Capture the cell that displays the provided text and extract its [X, Y] central coordinate. 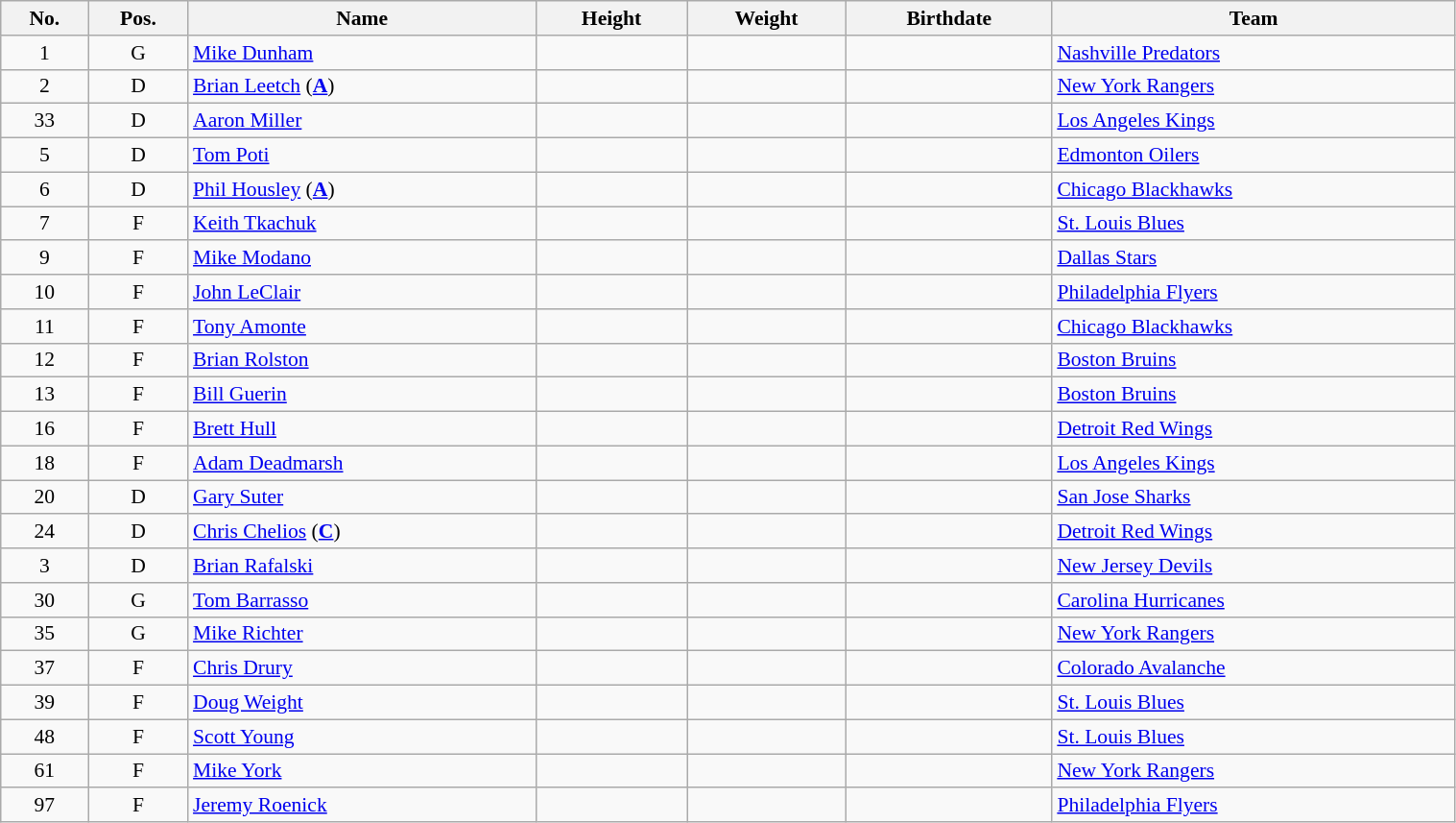
Colorado Avalanche [1253, 668]
Brett Hull [362, 429]
Gary Suter [362, 497]
Mike York [362, 771]
Carolina Hurricanes [1253, 600]
New Jersey Devils [1253, 566]
Doug Weight [362, 703]
1 [44, 53]
Team [1253, 18]
48 [44, 737]
Chris Drury [362, 668]
Chris Chelios (C) [362, 532]
3 [44, 566]
Weight [766, 18]
Bill Guerin [362, 395]
18 [44, 463]
33 [44, 121]
San Jose Sharks [1253, 497]
Jeremy Roenick [362, 806]
13 [44, 395]
97 [44, 806]
9 [44, 258]
37 [44, 668]
24 [44, 532]
Pos. [138, 18]
Edmonton Oilers [1253, 156]
Brian Leetch (A) [362, 86]
16 [44, 429]
Birthdate [948, 18]
Dallas Stars [1253, 258]
Mike Modano [362, 258]
Name [362, 18]
20 [44, 497]
Tom Poti [362, 156]
7 [44, 224]
Height [611, 18]
30 [44, 600]
No. [44, 18]
Mike Dunham [362, 53]
Brian Rolston [362, 360]
61 [44, 771]
35 [44, 634]
10 [44, 292]
Brian Rafalski [362, 566]
Mike Richter [362, 634]
Aaron Miller [362, 121]
Tom Barrasso [362, 600]
Phil Housley (A) [362, 189]
Nashville Predators [1253, 53]
Tony Amonte [362, 327]
39 [44, 703]
John LeClair [362, 292]
Keith Tkachuk [362, 224]
12 [44, 360]
5 [44, 156]
11 [44, 327]
2 [44, 86]
6 [44, 189]
Adam Deadmarsh [362, 463]
Scott Young [362, 737]
